Search for the cell housing the specified text and yield its (x, y) center coordinate. 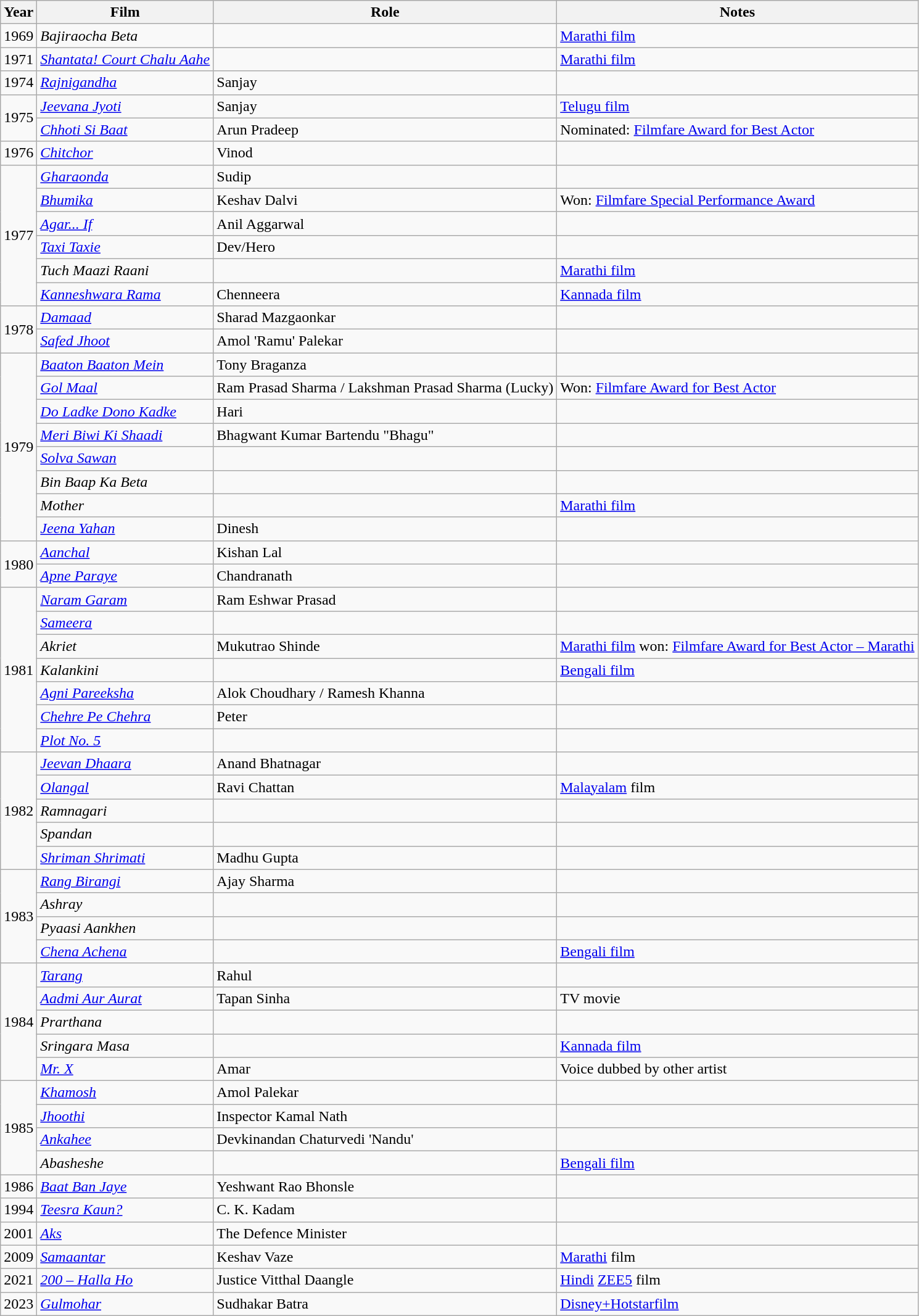
Baat Ban Jaye (125, 1186)
Ajay Sharma (385, 881)
Tapan Sinha (385, 998)
Ram Prasad Sharma / Lakshman Prasad Sharma (Lucky) (385, 388)
Bhumika (125, 200)
1985 (19, 1128)
Bin Baap Ka Beta (125, 482)
Amar (385, 1069)
Tuch Maazi Raani (125, 270)
Sameera (125, 623)
Samaantar (125, 1257)
1974 (19, 83)
Kishan Lal (385, 552)
Dev/Hero (385, 247)
Ram Eshwar Prasad (385, 599)
Inspector Kamal Nath (385, 1116)
Yeshwant Rao Bhonsle (385, 1186)
The Defence Minister (385, 1233)
Gharaonda (125, 176)
Mother (125, 505)
Chena Achena (125, 951)
1982 (19, 811)
Shantata! Court Chalu Aahe (125, 59)
Jhoothi (125, 1116)
Gulmohar (125, 1304)
Tarang (125, 975)
Ravi Chattan (385, 787)
200 – Halla Ho (125, 1280)
Chhoti Si Baat (125, 130)
Keshav Vaze (385, 1257)
Ashray (125, 904)
Rang Birangi (125, 881)
Spandan (125, 834)
1975 (19, 118)
Naram Garam (125, 599)
Rahul (385, 975)
Won: Filmfare Award for Best Actor (738, 388)
2001 (19, 1233)
Solva Sawan (125, 458)
Justice Vitthal Daangle (385, 1280)
1984 (19, 1022)
1977 (19, 235)
Shriman Shrimati (125, 858)
Teesra Kaun? (125, 1210)
Aadmi Aur Aurat (125, 998)
2021 (19, 1280)
Ramnagari (125, 811)
1994 (19, 1210)
Role (385, 12)
Vinod (385, 153)
Mr. X (125, 1069)
Damaad (125, 318)
Bajiraocha Beta (125, 36)
Jeena Yahan (125, 529)
1986 (19, 1186)
Anand Bhatnagar (385, 764)
Meri Biwi Ki Shaadi (125, 435)
1981 (19, 669)
Nominated: Filmfare Award for Best Actor (738, 130)
Disney+Hotstarfilm (738, 1304)
Film (125, 12)
Olangal (125, 787)
Hari (385, 412)
1978 (19, 329)
Abasheshe (125, 1163)
Malayalam film (738, 787)
1980 (19, 564)
Chehre Pe Chehra (125, 717)
Sharad Mazgaonkar (385, 318)
Dinesh (385, 529)
Marathi film won: Filmfare Award for Best Actor – Marathi (738, 646)
Agar... If (125, 223)
Peter (385, 717)
Baaton Baaton Mein (125, 365)
1976 (19, 153)
Voice dubbed by other artist (738, 1069)
Chenneera (385, 294)
Gol Maal (125, 388)
Aanchal (125, 552)
Do Ladke Dono Kadke (125, 412)
Jeevana Jyoti (125, 106)
Telugu film (738, 106)
Hindi ZEE5 film (738, 1280)
Pyaasi Aankhen (125, 928)
Taxi Taxie (125, 247)
TV movie (738, 998)
Alok Choudhary / Ramesh Khanna (385, 693)
1971 (19, 59)
Safed Jhoot (125, 341)
Keshav Dalvi (385, 200)
Sringara Masa (125, 1046)
Apne Paraye (125, 576)
Amol 'Ramu' Palekar (385, 341)
Mukutrao Shinde (385, 646)
Aks (125, 1233)
C. K. Kadam (385, 1210)
Won: Filmfare Special Performance Award (738, 200)
Khamosh (125, 1093)
1979 (19, 447)
Kanneshwara Rama (125, 294)
Arun Pradeep (385, 130)
Tony Braganza (385, 365)
Agni Pareeksha (125, 693)
Chandranath (385, 576)
Plot No. 5 (125, 740)
Devkinandan Chaturvedi 'Nandu' (385, 1140)
Amol Palekar (385, 1093)
Sudhakar Batra (385, 1304)
Kalankini (125, 669)
Year (19, 12)
Madhu Gupta (385, 858)
Bhagwant Kumar Bartendu "Bhagu" (385, 435)
2009 (19, 1257)
1969 (19, 36)
Chitchor (125, 153)
Sudip (385, 176)
Notes (738, 12)
Jeevan Dhaara (125, 764)
Prarthana (125, 1022)
Anil Aggarwal (385, 223)
2023 (19, 1304)
Akriet (125, 646)
Ankahee (125, 1140)
1983 (19, 916)
Rajnigandha (125, 83)
